Pinpoint the cell where the given text exists, returning its [x, y] midpoint coordinate. 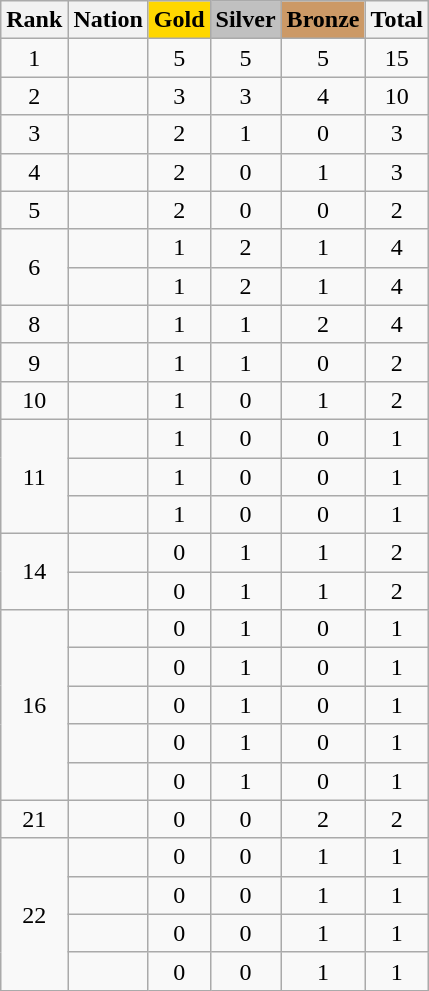
22 [34, 914]
11 [34, 476]
6 [34, 267]
Total [397, 20]
15 [397, 58]
16 [34, 705]
Gold [179, 20]
Nation [108, 20]
Bronze [323, 20]
14 [34, 572]
9 [34, 362]
Silver [246, 20]
21 [34, 819]
Rank [34, 20]
8 [34, 324]
